Scan for the cell matching the given text and deliver its [X, Y] coordinate at center. 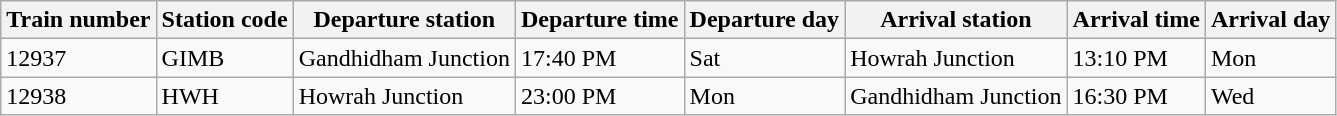
Sat [764, 58]
16:30 PM [1136, 96]
Arrival station [956, 20]
23:00 PM [600, 96]
12937 [78, 58]
Arrival time [1136, 20]
Train number [78, 20]
Departure day [764, 20]
13:10 PM [1136, 58]
Departure station [404, 20]
Wed [1270, 96]
GIMB [224, 58]
Arrival day [1270, 20]
HWH [224, 96]
17:40 PM [600, 58]
Station code [224, 20]
Departure time [600, 20]
12938 [78, 96]
